Locate the cell with the specified text and output its [x, y] center coordinate. 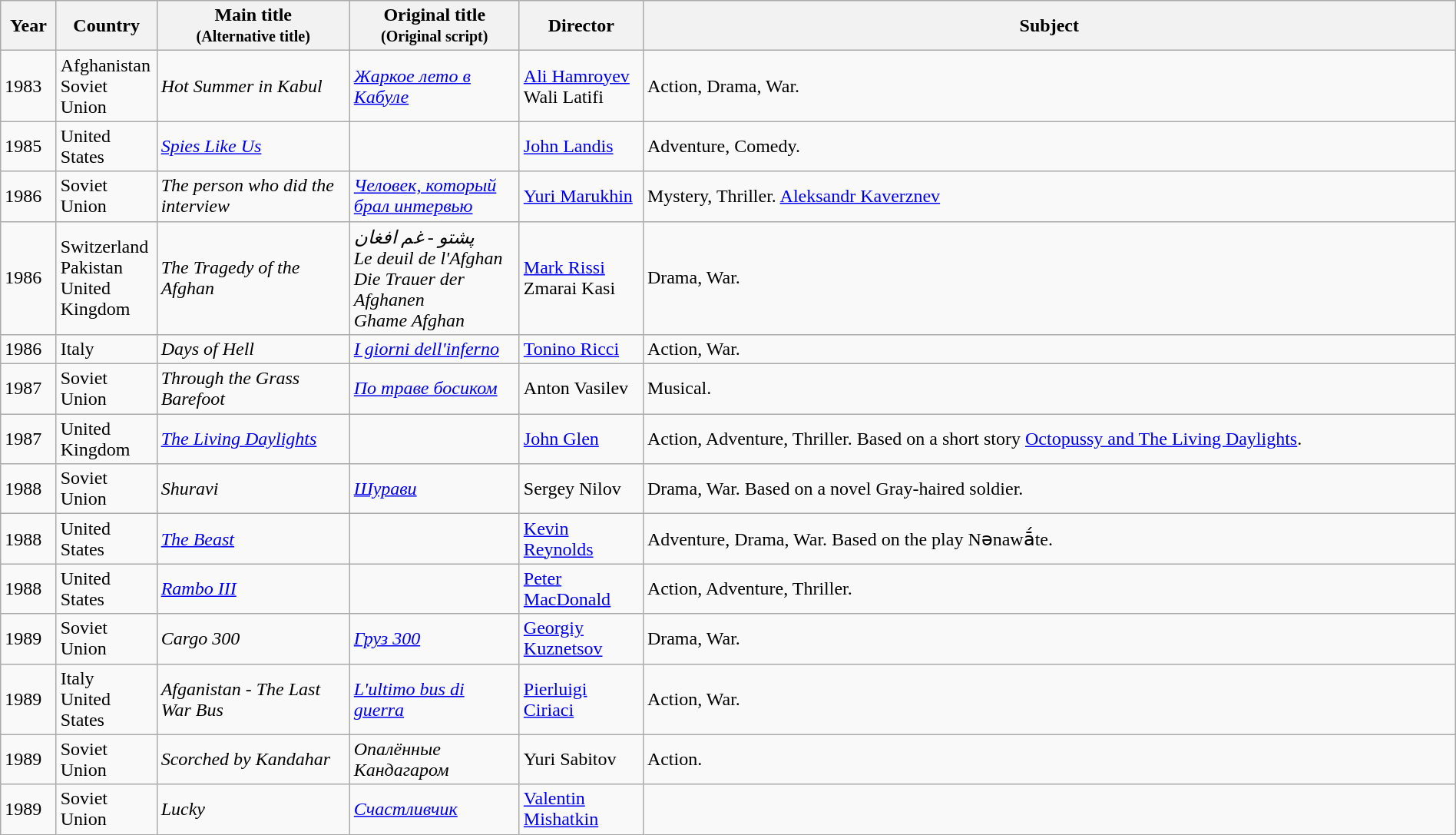
Peter MacDonald [581, 588]
Adventure, Drama, War. Based on the play Nənawā́te. [1049, 539]
I giorni dell'inferno [435, 350]
Year [28, 26]
پشتو - غم افغانLe deuil de l'AfghanDie Trauer der AfghanenGhame Afghan [435, 278]
Счастливчик [435, 810]
Shuravi [253, 489]
1983 [28, 86]
Adventure, Comedy. [1049, 146]
Scorched by Kandahar [253, 759]
Action, Adventure, Thriller. [1049, 588]
Yuri Sabitov [581, 759]
Georgiy Kuznetsov [581, 639]
Kevin Reynolds [581, 539]
Yuri Marukhin [581, 197]
Lucky [253, 810]
John Landis [581, 146]
Action, Drama, War. [1049, 86]
AfghanistanSoviet Union [106, 86]
SwitzerlandPakistanUnited Kingdom [106, 278]
Anton Vasilev [581, 389]
Опалённые Кандагаром [435, 759]
1985 [28, 146]
Main title(Alternative title) [253, 26]
L'ultimo bus di guerra [435, 699]
Country [106, 26]
Mystery, Thriller. Aleksandr Kaverznev [1049, 197]
Original title(Original script) [435, 26]
The Tragedy of the Afghan [253, 278]
Ali HamroyevWali Latifi [581, 86]
Action. [1049, 759]
Through the Grass Barefoot [253, 389]
Valentin Mishatkin [581, 810]
Шурави [435, 489]
The person who did the interview [253, 197]
Subject [1049, 26]
Afganistan - The Last War Bus [253, 699]
Жаркое лето в Кабуле [435, 86]
Italy [106, 350]
Days of Hell [253, 350]
Cargo 300 [253, 639]
Груз 300 [435, 639]
Tonino Ricci [581, 350]
The Living Daylights [253, 439]
The Beast [253, 539]
Sergey Nilov [581, 489]
Rambo III [253, 588]
Action, Adventure, Thriller. Based on a short story Octopussy and The Living Daylights. [1049, 439]
John Glen [581, 439]
Pierluigi Ciriaci [581, 699]
Mark RissiZmarai Kasi [581, 278]
Hot Summer in Kabul [253, 86]
Musical. [1049, 389]
Drama, War. Based on a novel Gray-haired soldier. [1049, 489]
United Kingdom [106, 439]
Director [581, 26]
Spies Like Us [253, 146]
По траве босиком [435, 389]
ItalyUnited States [106, 699]
Человек, который брал интервью [435, 197]
